Capture the cell that displays the provided text and extract its (X, Y) central coordinate. 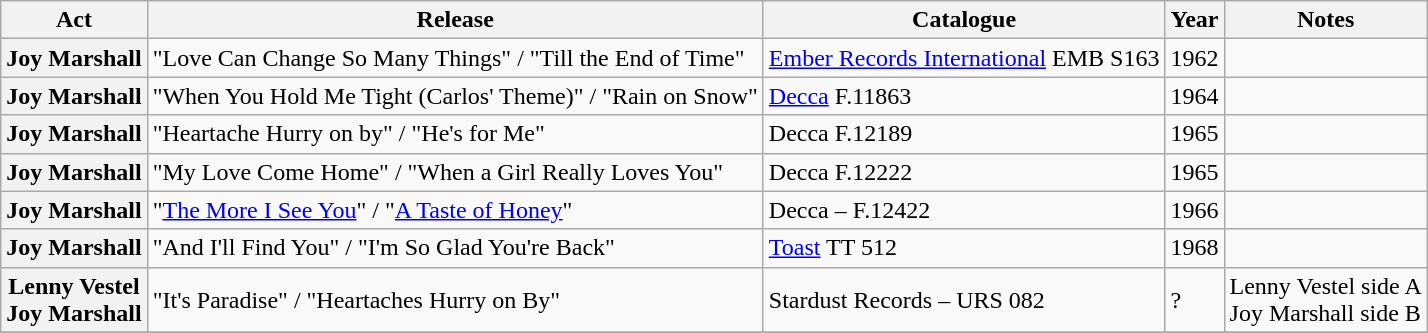
"When You Hold Me Tight (Carlos' Theme)" / "Rain on Snow" (455, 96)
"My Love Come Home" / "When a Girl Really Loves You" (455, 172)
"Heartache Hurry on by" / "He's for Me" (455, 134)
Catalogue (964, 20)
"Love Can Change So Many Things" / "Till the End of Time" (455, 58)
Decca F.12222 (964, 172)
1966 (1194, 210)
Act (74, 20)
Stardust Records – URS 082 (964, 300)
Decca F.12189 (964, 134)
"It's Paradise" / "Heartaches Hurry on By" (455, 300)
Decca – F.12422 (964, 210)
1968 (1194, 248)
"And I'll Find You" / "I'm So Glad You're Back" (455, 248)
"The More I See You" / "A Taste of Honey" (455, 210)
1964 (1194, 96)
Notes (1326, 20)
? (1194, 300)
Toast TT 512 (964, 248)
Lenny Vestel side A Joy Marshall side B (1326, 300)
Lenny Vestel Joy Marshall (74, 300)
Year (1194, 20)
Release (455, 20)
Decca F.11863 (964, 96)
Ember Records International EMB S163 (964, 58)
1962 (1194, 58)
